Determine the [x, y] coordinate at the center of the cell enclosing the given text.  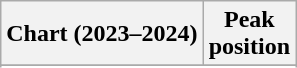
Peakposition [249, 34]
Chart (2023–2024) [102, 34]
